Scan for the cell matching the given text and deliver its [X, Y] coordinate at center. 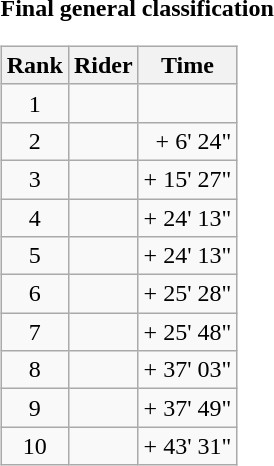
6 [34, 294]
5 [34, 256]
+ 43' 31" [188, 446]
+ 37' 03" [188, 370]
9 [34, 408]
4 [34, 217]
+ 6' 24" [188, 141]
7 [34, 332]
Rider [103, 65]
+ 37' 49" [188, 408]
10 [34, 446]
2 [34, 141]
+ 25' 28" [188, 294]
Time [188, 65]
+ 25' 48" [188, 332]
1 [34, 103]
+ 15' 27" [188, 179]
Rank [34, 65]
8 [34, 370]
3 [34, 179]
